Provide the [x, y] coordinate of the cell's center where the given text is located.  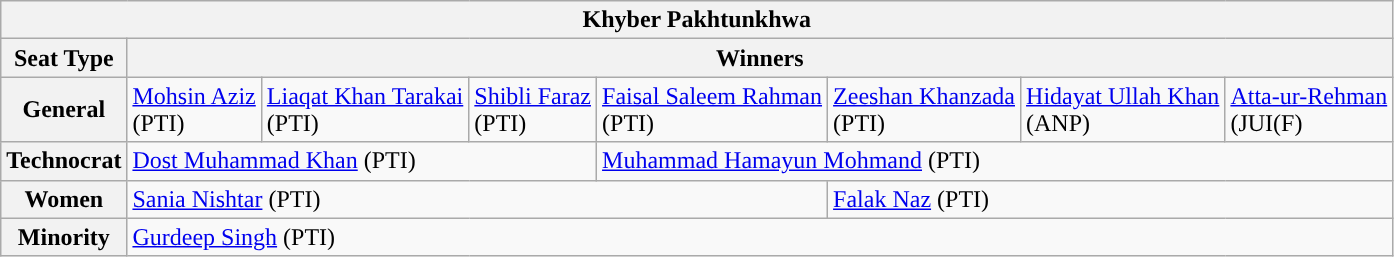
General [64, 110]
Atta-ur-Rehman(JUI(F) [1309, 110]
Faisal Saleem Rahman(PTI) [712, 110]
Winners [760, 58]
Khyber Pakhtunkhwa [697, 20]
Zeeshan Khanzada(PTI) [924, 110]
Mohsin Aziz(PTI) [194, 110]
Hidayat Ullah Khan(ANP) [1123, 110]
Dost Muhammad Khan (PTI) [362, 161]
Sania Nishtar (PTI) [478, 199]
Seat Type [64, 58]
Minority [64, 237]
Muhammad Hamayun Mohmand (PTI) [995, 161]
Falak Naz (PTI) [1110, 199]
Technocrat [64, 161]
Liaqat Khan Tarakai(PTI) [365, 110]
Gurdeep Singh (PTI) [760, 237]
Women [64, 199]
Shibli Faraz(PTI) [533, 110]
